Pinpoint the cell where the given text exists, returning its [X, Y] midpoint coordinate. 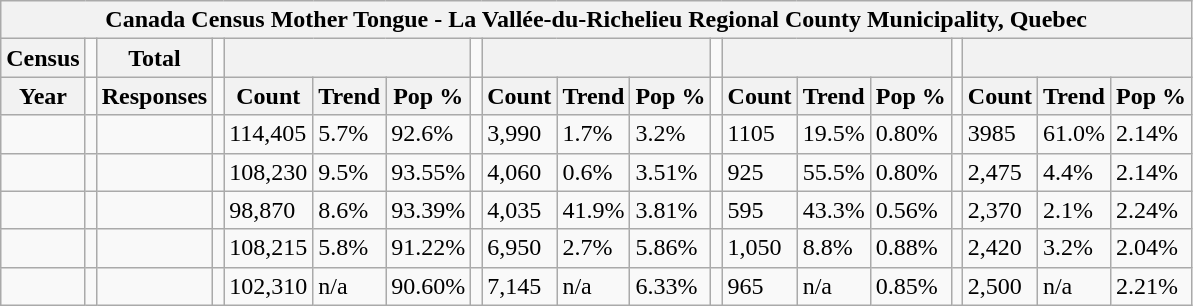
4,035 [520, 210]
108,230 [268, 172]
8.8% [834, 248]
Census [43, 58]
61.0% [1074, 134]
114,405 [268, 134]
595 [760, 210]
5.8% [350, 248]
2.21% [1150, 286]
7,145 [520, 286]
965 [760, 286]
3,990 [520, 134]
102,310 [268, 286]
2.7% [594, 248]
5.7% [350, 134]
3985 [1000, 134]
41.9% [594, 210]
2,420 [1000, 248]
55.5% [834, 172]
108,215 [268, 248]
9.5% [350, 172]
6,950 [520, 248]
3.81% [670, 210]
0.85% [910, 286]
8.6% [350, 210]
Total [154, 58]
0.6% [594, 172]
93.39% [428, 210]
925 [760, 172]
4.4% [1074, 172]
3.51% [670, 172]
19.5% [834, 134]
Year [43, 96]
2,500 [1000, 286]
98,870 [268, 210]
91.22% [428, 248]
2.1% [1074, 210]
Responses [154, 96]
43.3% [834, 210]
1,050 [760, 248]
1.7% [594, 134]
93.55% [428, 172]
Canada Census Mother Tongue - La Vallée-du-Richelieu Regional County Municipality, Quebec [596, 20]
1105 [760, 134]
2.24% [1150, 210]
92.6% [428, 134]
0.88% [910, 248]
2,370 [1000, 210]
2,475 [1000, 172]
6.33% [670, 286]
5.86% [670, 248]
90.60% [428, 286]
0.56% [910, 210]
2.04% [1150, 248]
4,060 [520, 172]
